Determine the [X, Y] coordinate at the center of the cell enclosing the given text.  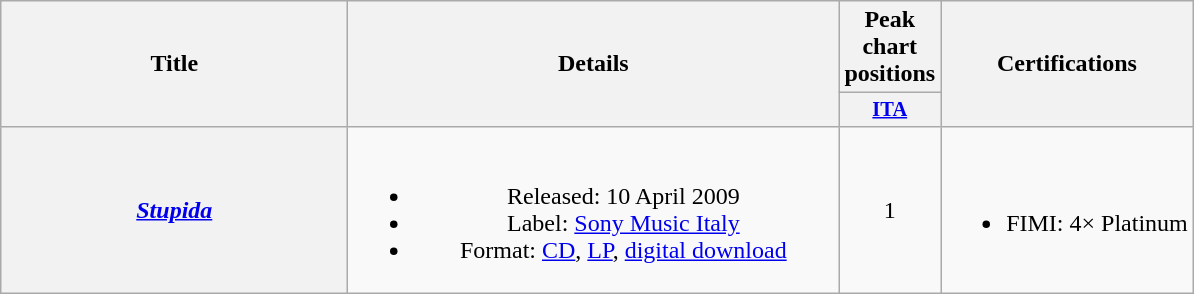
Certifications [1068, 64]
FIMI: 4× Platinum [1068, 210]
Stupida [174, 210]
Peak chart positions [890, 47]
ITA [890, 110]
Title [174, 64]
1 [890, 210]
Details [594, 64]
Released: 10 April 2009Label: Sony Music ItalyFormat: CD, LP, digital download [594, 210]
